From the cell containing the given text, extract its center point as (X, Y) coordinate. 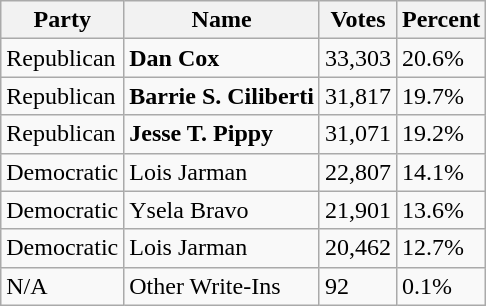
31,071 (358, 134)
13.6% (442, 210)
Jesse T. Pippy (222, 134)
Other Write-Ins (222, 286)
12.7% (442, 248)
20.6% (442, 58)
Ysela Bravo (222, 210)
14.1% (442, 172)
21,901 (358, 210)
Party (62, 20)
Votes (358, 20)
20,462 (358, 248)
0.1% (442, 286)
19.2% (442, 134)
Dan Cox (222, 58)
Name (222, 20)
N/A (62, 286)
22,807 (358, 172)
31,817 (358, 96)
92 (358, 286)
19.7% (442, 96)
Barrie S. Ciliberti (222, 96)
Percent (442, 20)
33,303 (358, 58)
